Return the (X, Y) coordinate for the center point of the cell that contains the specified text.  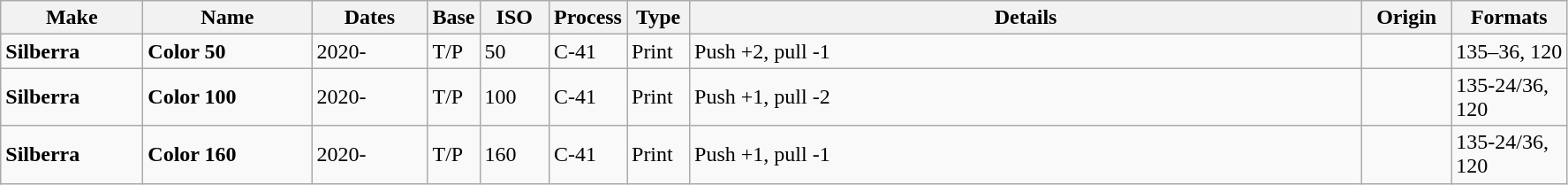
Name (228, 18)
Process (588, 18)
Origin (1406, 18)
135–36, 120 (1509, 51)
Dates (369, 18)
Push +1, pull -2 (1026, 97)
Formats (1509, 18)
Type (659, 18)
Details (1026, 18)
Color 160 (228, 154)
160 (514, 154)
Push +1, pull -1 (1026, 154)
50 (514, 51)
100 (514, 97)
Color 50 (228, 51)
Base (454, 18)
Push +2, pull -1 (1026, 51)
Color 100 (228, 97)
Make (72, 18)
ISO (514, 18)
